Scan for the cell matching the given text and deliver its [X, Y] coordinate at center. 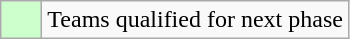
Teams qualified for next phase [196, 20]
